Find where the given text appears and provide that cell's center as [X, Y] coordinate. 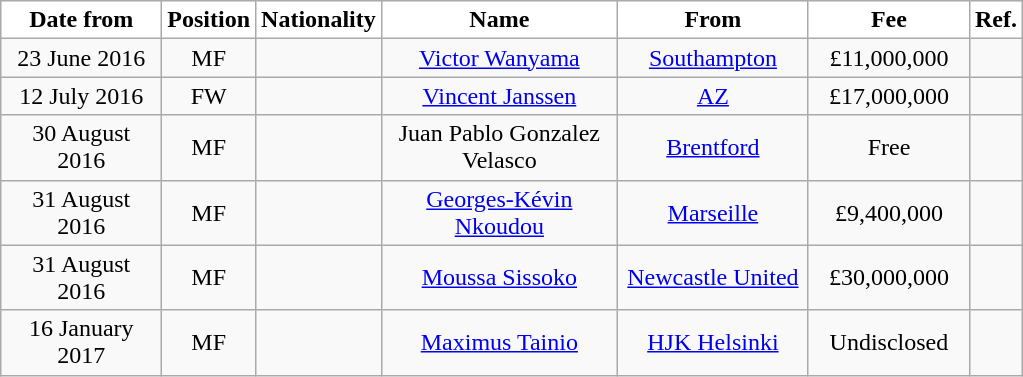
Marseille [712, 212]
Position [209, 20]
23 June 2016 [82, 58]
Vincent Janssen [499, 96]
Maximus Tainio [499, 342]
Victor Wanyama [499, 58]
Free [888, 148]
12 July 2016 [82, 96]
Name [499, 20]
Ref. [996, 20]
£9,400,000 [888, 212]
Nationality [319, 20]
From [712, 20]
AZ [712, 96]
Georges-Kévin Nkoudou [499, 212]
Southampton [712, 58]
Date from [82, 20]
Undisclosed [888, 342]
Fee [888, 20]
FW [209, 96]
£11,000,000 [888, 58]
£30,000,000 [888, 278]
£17,000,000 [888, 96]
16 January 2017 [82, 342]
HJK Helsinki [712, 342]
Newcastle United [712, 278]
30 August 2016 [82, 148]
Moussa Sissoko [499, 278]
Brentford [712, 148]
Juan Pablo Gonzalez Velasco [499, 148]
